Determine the (X, Y) coordinate at the center of the cell enclosing the given text.  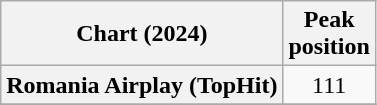
Peakposition (329, 34)
Chart (2024) (142, 34)
Romania Airplay (TopHit) (142, 85)
111 (329, 85)
